Output the [X, Y] coordinate of the center of the cell containing the given text.  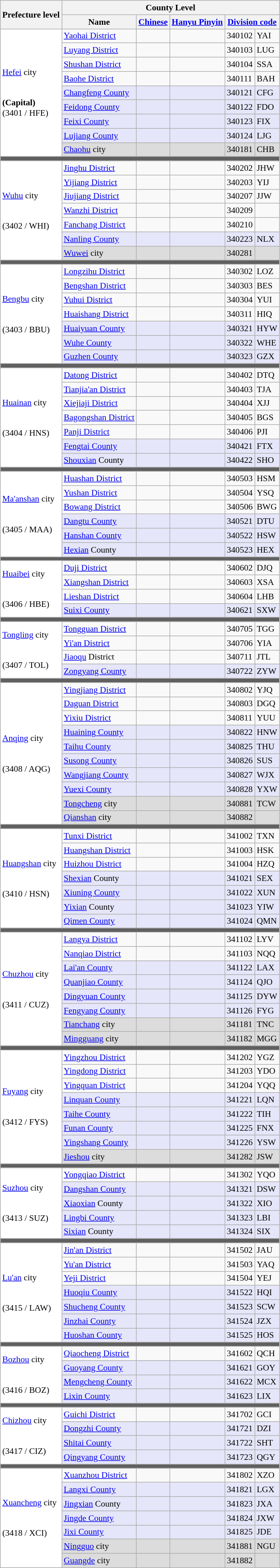
340304 [240, 300]
YDO [267, 1071]
Guoyang County [99, 1368]
340403 [240, 389]
QGY [267, 1457]
Yaohai District [99, 36]
Nanling County [99, 239]
SIX [267, 1232]
SUS [267, 761]
340406 [240, 432]
341802 [240, 1475]
Yingjiang District [99, 690]
HNW [267, 733]
341723 [240, 1457]
341722 [240, 1443]
Tongguan District [99, 629]
Feidong County [99, 107]
Yongqiao District [99, 1175]
340828 [240, 789]
LAX [267, 968]
ZYW [267, 671]
Huizhou District [99, 864]
Linquan County [99, 1100]
341024 [240, 921]
JTL [267, 657]
HIQ [267, 314]
340604 [240, 596]
340803 [240, 704]
SSA [267, 65]
FTX [267, 446]
340711 [240, 657]
341503 [240, 1264]
340822 [240, 733]
Shushan District [99, 65]
Prefecture level [31, 14]
HQI [267, 1293]
BES [267, 286]
JZX [267, 1321]
SXW [267, 610]
341126 [240, 1011]
Wanzhi District [99, 211]
Yu'an District [99, 1264]
Lujiang County [99, 136]
Wuhu city (3402 / WHI) [31, 211]
340203 [240, 182]
LIX [267, 1396]
GOY [267, 1368]
Guzhen County [99, 357]
341023 [240, 907]
341203 [240, 1071]
341825 [240, 1532]
BAH [267, 79]
THU [267, 746]
340621 [240, 610]
Yingzhou District [99, 1057]
341221 [240, 1100]
Wuhe County [99, 343]
Jingde County [99, 1518]
LYV [267, 940]
341321 [240, 1189]
340322 [240, 343]
340521 [240, 521]
340503 [240, 479]
341602 [240, 1354]
YUI [267, 300]
Division code [252, 22]
Yingshang County [99, 1143]
340827 [240, 775]
Taihu County [99, 746]
Huaiyuan County [99, 328]
Datong District [99, 375]
Huangshan District [99, 850]
340422 [240, 460]
WJX [267, 775]
WHE [267, 343]
341823 [240, 1504]
341122 [240, 968]
341525 [240, 1335]
341623 [240, 1396]
DSW [267, 1189]
Xiuning County [99, 893]
Shexian County [99, 879]
340111 [240, 79]
341881 [240, 1546]
340302 [240, 272]
YQQ [267, 1086]
341523 [240, 1307]
FDO [267, 107]
Chizhou city (3417 / CIZ) [31, 1436]
SHO [267, 460]
Ningguo city [99, 1546]
341821 [240, 1490]
340602 [240, 568]
340825 [240, 746]
Mengcheng County [99, 1382]
SCW [267, 1307]
FYG [267, 1011]
LOZ [267, 272]
Feixi County [99, 121]
Yuexi County [99, 789]
TIH [267, 1114]
Yingquan District [99, 1086]
Dingyuan County [99, 996]
340121 [240, 93]
340124 [240, 136]
CFG [267, 93]
DGQ [267, 704]
Yuhui District [99, 300]
Jiujiang District [99, 196]
YIA [267, 643]
Fanchang District [99, 225]
340311 [240, 314]
Suzhou city (3413 / SUZ) [31, 1203]
HYW [267, 328]
HSM [267, 479]
Huoshan County [99, 1335]
JSW [267, 1157]
Shitai County [99, 1443]
Jinghu District [99, 168]
341302 [240, 1175]
Mingguang city [99, 1039]
340882 [240, 818]
340523 [240, 550]
340181 [240, 150]
341324 [240, 1232]
XSA [267, 582]
Jiaoqu District [99, 657]
Fengyang County [99, 1011]
TNC [267, 1025]
YIW [267, 907]
Lingbi County [99, 1218]
Qianshan city [99, 818]
341622 [240, 1382]
YIJ [267, 182]
341181 [240, 1025]
Zongyang County [99, 671]
YSQ [267, 493]
QCH [267, 1354]
340207 [240, 196]
HSW [267, 535]
Daguan District [99, 704]
Fengtai County [99, 446]
Yixian County [99, 907]
341322 [240, 1203]
Hexian County [99, 550]
340802 [240, 690]
Bengbu city (3403 / BBU) [31, 314]
Huaining County [99, 733]
Chaohu city [99, 150]
341125 [240, 996]
TGG [267, 629]
340123 [240, 121]
340706 [240, 643]
Jin'an District [99, 1250]
Yixiu District [99, 718]
341882 [240, 1561]
FNX [267, 1128]
YSW [267, 1143]
340104 [240, 65]
Huainan city (3404 / HNS) [31, 417]
BGS [267, 418]
GCI [267, 1414]
Yingdong District [99, 1071]
Wuwei city [99, 253]
YAQ [267, 1264]
340103 [240, 50]
Xiejiaji District [99, 403]
340122 [240, 107]
LQN [267, 1100]
MCX [267, 1382]
QJO [267, 982]
341002 [240, 836]
YEJ [267, 1278]
Qiaocheng District [99, 1354]
DZI [267, 1429]
341524 [240, 1321]
YJQ [267, 690]
Wangjiang County [99, 775]
Shucheng County [99, 1307]
GZX [267, 357]
Bowang District [99, 507]
341102 [240, 940]
340405 [240, 418]
Tianchang city [99, 1025]
FIX [267, 121]
Lieshan District [99, 596]
Huangshan city (3410 / HSN) [31, 879]
341204 [240, 1086]
SEX [267, 879]
341225 [240, 1128]
NLX [267, 239]
341282 [240, 1157]
TCW [267, 804]
LUG [267, 50]
341182 [240, 1039]
QMN [267, 921]
Jinzhai County [99, 1321]
340102 [240, 36]
340209 [240, 211]
JAU [267, 1250]
County Level [170, 8]
Nanqiao District [99, 954]
Bengshan District [99, 286]
Funan County [99, 1128]
340402 [240, 375]
XZO [267, 1475]
YAI [267, 36]
PJI [267, 432]
Fuyang city (3412 / FYS) [31, 1107]
Hanyu Pinyin [197, 22]
340522 [240, 535]
341502 [240, 1250]
Langya District [99, 940]
DYW [267, 996]
340826 [240, 761]
Guangde city [99, 1561]
Yushan District [99, 493]
JXW [267, 1518]
JHW [267, 168]
Dongzhi County [99, 1429]
Luyang District [99, 50]
Name [99, 22]
Longzihu District [99, 272]
JJW [267, 196]
340504 [240, 493]
Dangshan County [99, 1189]
Changfeng County [99, 93]
Bozhou city (3416 / BOZ) [31, 1375]
Suixi County [99, 610]
340881 [240, 804]
341702 [240, 1414]
Xuancheng city (3418 / XCI) [31, 1518]
Xuanzhou District [99, 1475]
340811 [240, 718]
Jieshou city [99, 1157]
Yijiang District [99, 182]
Xiaoxian County [99, 1203]
340223 [240, 239]
340421 [240, 446]
NGU [267, 1546]
Qingyang County [99, 1457]
HEX [267, 550]
341222 [240, 1114]
340404 [240, 403]
JDE [267, 1532]
LGX [267, 1490]
Guichi District [99, 1414]
Jixi County [99, 1532]
YXW [267, 789]
Yeji District [99, 1278]
Langxi County [99, 1490]
341003 [240, 850]
340202 [240, 168]
341004 [240, 864]
Duji District [99, 568]
Shouxian County [99, 460]
JXA [267, 1504]
341124 [240, 982]
Huoqiu County [99, 1293]
Huaibei city (3406 / HBE) [31, 589]
YGZ [267, 1057]
LHB [267, 596]
340722 [240, 671]
TXN [267, 836]
BWG [267, 507]
Lai'an County [99, 968]
XJJ [267, 403]
341022 [240, 893]
340603 [240, 582]
MGG [267, 1039]
340506 [240, 507]
CHB [267, 150]
Hanshan County [99, 535]
341504 [240, 1278]
Qimen County [99, 921]
Susong County [99, 761]
HOS [267, 1335]
Tunxi District [99, 836]
340210 [240, 225]
Quanjiao County [99, 982]
Ma'anshan city (3405 / MAA) [31, 514]
HSK [267, 850]
HZQ [267, 864]
Tianjia'an District [99, 389]
340321 [240, 328]
Baohe District [99, 79]
Xiangshan District [99, 582]
XIO [267, 1203]
341522 [240, 1293]
Tongcheng city [99, 804]
Taihe County [99, 1114]
XUN [267, 893]
Jingxian County [99, 1504]
341323 [240, 1218]
YQO [267, 1175]
Anqing city (3408 / AQG) [31, 754]
341824 [240, 1518]
Dangtu County [99, 521]
340281 [240, 253]
Sixian County [99, 1232]
341621 [240, 1368]
Tongling city (3407 / TOL) [31, 650]
341103 [240, 954]
Lu'an city (3415 / LAW) [31, 1293]
341202 [240, 1057]
340705 [240, 629]
341226 [240, 1143]
LJG [267, 136]
NQQ [267, 954]
Huashan District [99, 479]
Yi'an District [99, 643]
Huaishang District [99, 314]
Chuzhou city (3411 / CUZ) [31, 989]
YUU [267, 718]
341721 [240, 1429]
Hefei city (Capital)(3401 / HFE) [31, 93]
Chinese [153, 22]
LBI [267, 1218]
DJQ [267, 568]
SHT [267, 1443]
Panji District [99, 432]
Lixin County [99, 1396]
DTQ [267, 375]
Bagongshan District [99, 418]
340323 [240, 357]
340303 [240, 286]
DTU [267, 521]
341021 [240, 879]
TJA [267, 389]
